Output the (X, Y) coordinate of the center of the cell containing the given text.  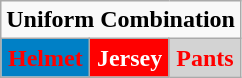
Helmet (46, 58)
Jersey (130, 58)
Pants (204, 58)
Uniform Combination (121, 20)
